Return [X, Y] of the center of cell containing provided text 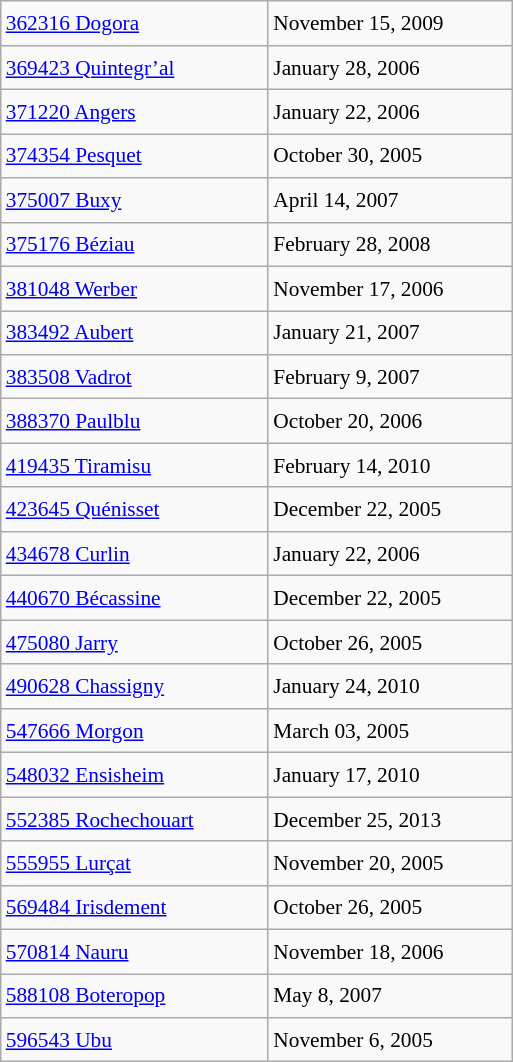
548032 Ensisheim [135, 775]
May 8, 2007 [390, 996]
November 18, 2006 [390, 951]
588108 Boteropop [135, 996]
570814 Nauru [135, 951]
475080 Jarry [135, 642]
383492 Aubert [135, 333]
547666 Morgon [135, 730]
434678 Curlin [135, 554]
April 14, 2007 [390, 200]
375176 Béziau [135, 244]
February 9, 2007 [390, 377]
388370 Paulblu [135, 421]
596543 Ubu [135, 1040]
October 20, 2006 [390, 421]
381048 Werber [135, 288]
October 30, 2005 [390, 156]
552385 Rochechouart [135, 819]
423645 Quénisset [135, 509]
490628 Chassigny [135, 686]
November 17, 2006 [390, 288]
March 03, 2005 [390, 730]
569484 Irisdement [135, 907]
November 6, 2005 [390, 1040]
374354 Pesquet [135, 156]
371220 Angers [135, 112]
555955 Lurçat [135, 863]
362316 Dogora [135, 23]
December 25, 2013 [390, 819]
440670 Bécassine [135, 598]
January 17, 2010 [390, 775]
369423 Quintegr’al [135, 67]
February 28, 2008 [390, 244]
January 28, 2006 [390, 67]
375007 Buxy [135, 200]
February 14, 2010 [390, 465]
November 15, 2009 [390, 23]
383508 Vadrot [135, 377]
January 21, 2007 [390, 333]
January 24, 2010 [390, 686]
November 20, 2005 [390, 863]
419435 Tiramisu [135, 465]
